Determine the [X, Y] coordinate at the center of the cell enclosing the given text.  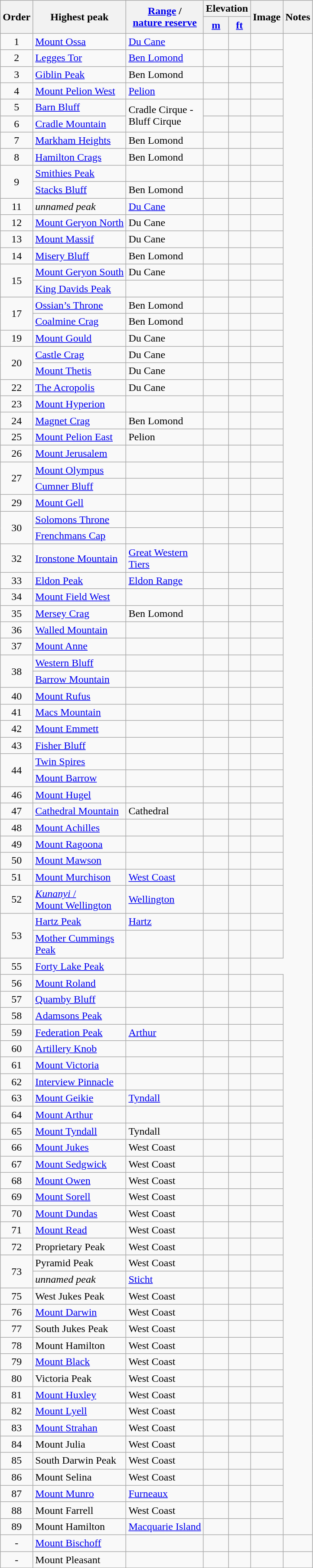
37 [16, 646]
Mount Huxley [80, 1395]
Macquarie Island [165, 1526]
Coalmine Crag [80, 322]
Mount Jerusalem [80, 453]
Proprietary Peak [80, 1246]
Furneaux [165, 1494]
Mount Achilles [80, 828]
33 [16, 581]
15 [16, 281]
68 [16, 1181]
Mount Sorell [80, 1197]
Markham Heights [80, 140]
Mount Field West [80, 597]
Mount Selina [80, 1477]
53 [16, 936]
West Jukes Peak [80, 1296]
Solomons Throne [80, 519]
35 [16, 613]
81 [16, 1395]
19 [16, 338]
60 [16, 1049]
47 [16, 811]
Mount Roland [80, 983]
Mount Geikie [80, 1098]
Magnet Crag [80, 420]
66 [16, 1148]
South Darwin Peak [80, 1461]
Mount Olympus [80, 470]
17 [16, 313]
Mount Arthur [80, 1115]
Mount Jukes [80, 1148]
Cradle Mountain [80, 124]
Mount Victoria [80, 1065]
26 [16, 453]
89 [16, 1526]
25 [16, 437]
44 [16, 770]
Elevation [227, 9]
1 [16, 42]
23 [16, 404]
41 [16, 712]
85 [16, 1461]
Mount Geryon North [80, 223]
13 [16, 239]
52 [16, 900]
Barn Bluff [80, 107]
42 [16, 729]
55 [16, 966]
71 [16, 1230]
56 [16, 983]
Mount Sedgwick [80, 1164]
70 [16, 1213]
5 [16, 107]
Frenchmans Cap [80, 536]
Eldon Peak [80, 581]
Mount Julia [80, 1444]
Smithies Peak [80, 173]
76 [16, 1313]
Hamilton Crags [80, 157]
8 [16, 157]
Wellington [165, 900]
Mount Murchison [80, 877]
Eldon Range [165, 581]
38 [16, 671]
Kunanyi /Mount Wellington [80, 900]
Mount Mawson [80, 861]
88 [16, 1510]
Pyramid Peak [80, 1263]
27 [16, 478]
Fisher Bluff [80, 745]
Mount Ragoona [80, 844]
51 [16, 877]
2 [16, 58]
43 [16, 745]
3 [16, 74]
Quamby Bluff [80, 999]
Cathedral [165, 811]
Mount Darwin [80, 1313]
m [216, 25]
Castle Crag [80, 355]
Macs Mountain [80, 712]
Artillery Knob [80, 1049]
80 [16, 1378]
Mount Rufus [80, 696]
Mount Ossa [80, 42]
50 [16, 861]
84 [16, 1444]
Mother CummingsPeak [80, 944]
24 [16, 420]
Mount Dundas [80, 1213]
Mount Farrell [80, 1510]
Mount Strahan [80, 1428]
Mount Massif [80, 239]
Mount Tyndall [80, 1131]
49 [16, 844]
57 [16, 999]
Mount Pelion East [80, 437]
11 [16, 206]
Ironstone Mountain [80, 558]
Walled Mountain [80, 630]
58 [16, 1016]
Misery Bluff [80, 256]
ft [239, 25]
Cathedral Mountain [80, 811]
King Davids Peak [80, 289]
Forty Lake Peak [80, 966]
64 [16, 1115]
63 [16, 1098]
Mount Black [80, 1362]
Sticht [165, 1279]
7 [16, 140]
4 [16, 91]
72 [16, 1246]
Federation Peak [80, 1032]
Mount Gould [80, 338]
Mount Anne [80, 646]
Image [267, 17]
78 [16, 1345]
48 [16, 828]
Mount Hugel [80, 795]
69 [16, 1197]
82 [16, 1411]
34 [16, 597]
Giblin Peak [80, 74]
Arthur [165, 1032]
Mount Hyperion [80, 404]
Victoria Peak [80, 1378]
The Acropolis [80, 387]
Mount Emmett [80, 729]
30 [16, 528]
36 [16, 630]
Mount Owen [80, 1181]
Mount Lyell [80, 1411]
Interview Pinnacle [80, 1082]
Order [16, 17]
83 [16, 1428]
Mount Bischoff [80, 1543]
Stacks Bluff [80, 190]
Barrow Mountain [80, 679]
9 [16, 181]
Mount Munro [80, 1494]
Great WesternTiers [165, 558]
Mount Geryon South [80, 272]
87 [16, 1494]
6 [16, 124]
67 [16, 1164]
Ossian’s Throne [80, 305]
20 [16, 363]
Mount Gell [80, 503]
Mersey Crag [80, 613]
46 [16, 795]
65 [16, 1131]
Western Bluff [80, 663]
Mount Barrow [80, 778]
59 [16, 1032]
86 [16, 1477]
Twin Spires [80, 762]
Adamsons Peak [80, 1016]
South Jukes Peak [80, 1329]
61 [16, 1065]
79 [16, 1362]
Notes [298, 17]
75 [16, 1296]
Hartz Peak [80, 922]
77 [16, 1329]
Cradle Cirque -Bluff Cirque [165, 116]
40 [16, 696]
Mount Thetis [80, 371]
29 [16, 503]
Cumner Bluff [80, 487]
12 [16, 223]
Highest peak [80, 17]
Legges Tor [80, 58]
73 [16, 1271]
62 [16, 1082]
Range /nature reserve [165, 17]
32 [16, 558]
14 [16, 256]
Mount Read [80, 1230]
Mount Pleasant [80, 1560]
22 [16, 387]
Hartz [165, 922]
Mount Pelion West [80, 91]
